Capture the cell that displays the provided text and extract its (x, y) central coordinate. 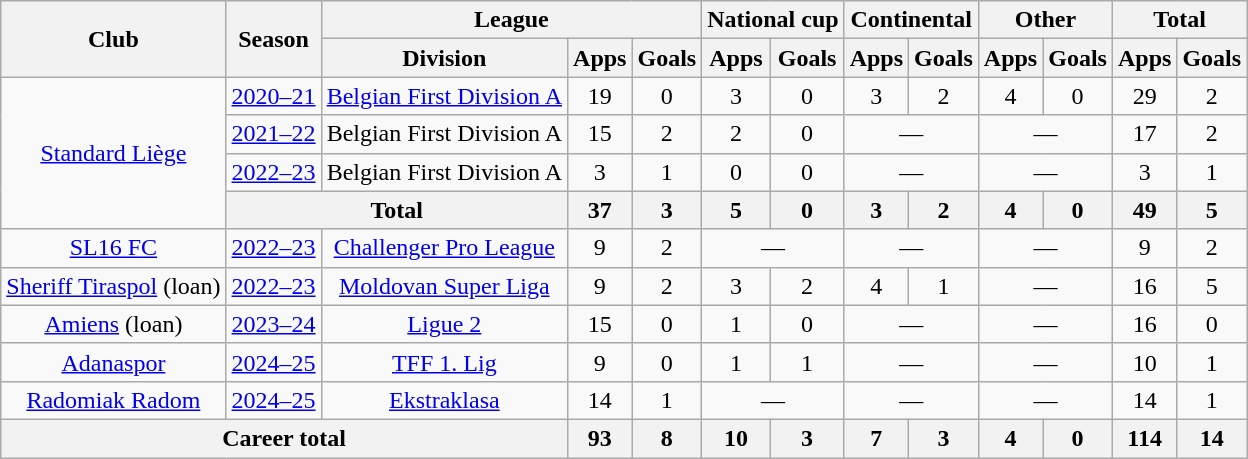
Ligue 2 (444, 324)
Radomiak Radom (114, 400)
Ekstraklasa (444, 400)
93 (600, 438)
SL16 FC (114, 248)
Amiens (loan) (114, 324)
Standard Liège (114, 153)
19 (600, 96)
National cup (773, 20)
Sheriff Tiraspol (loan) (114, 286)
17 (1144, 134)
37 (600, 210)
Adanaspor (114, 362)
2021–22 (274, 134)
2020–21 (274, 96)
Club (114, 39)
49 (1144, 210)
2023–24 (274, 324)
Moldovan Super Liga (444, 286)
Other (1045, 20)
Division (444, 58)
114 (1144, 438)
League (512, 20)
Challenger Pro League (444, 248)
TFF 1. Lig (444, 362)
7 (876, 438)
Season (274, 39)
Career total (284, 438)
Continental (911, 20)
8 (667, 438)
29 (1144, 96)
